Provide the [x, y] coordinate of the cell's center where the given text is located.  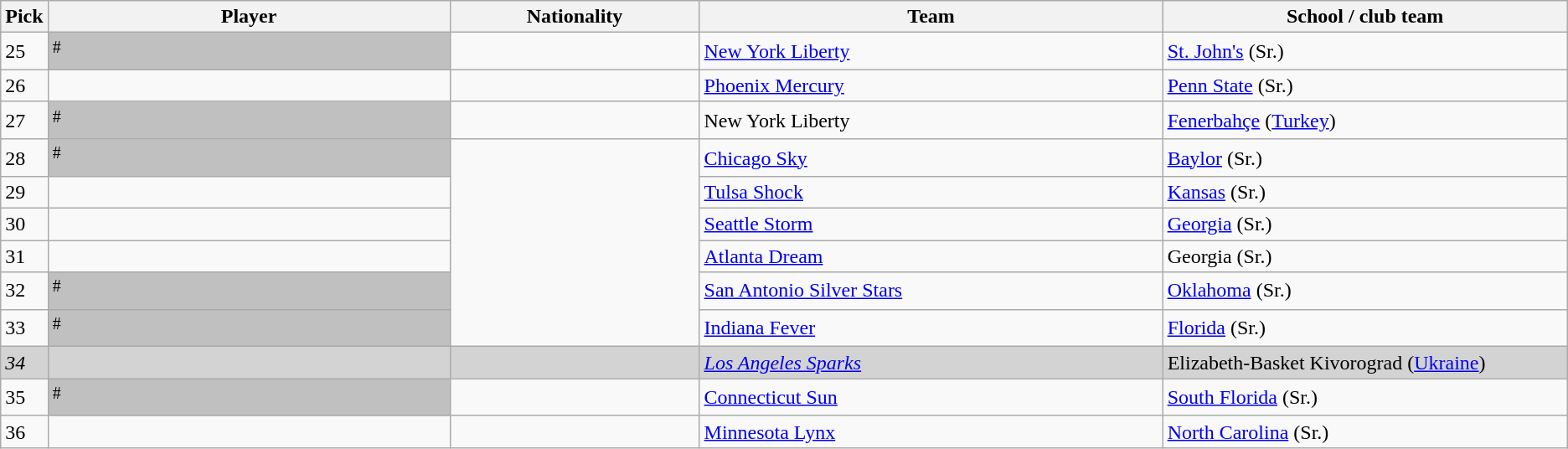
Kansas (Sr.) [1365, 193]
School / club team [1365, 17]
South Florida (Sr.) [1365, 397]
Team [931, 17]
Florida (Sr.) [1365, 328]
Connecticut Sun [931, 397]
26 [24, 85]
31 [24, 256]
34 [24, 363]
36 [24, 431]
32 [24, 292]
35 [24, 397]
28 [24, 157]
San Antonio Silver Stars [931, 292]
Elizabeth-Basket Kivorograd (Ukraine) [1365, 363]
St. John's (Sr.) [1365, 52]
Baylor (Sr.) [1365, 157]
Seattle Storm [931, 224]
Chicago Sky [931, 157]
Phoenix Mercury [931, 85]
30 [24, 224]
Indiana Fever [931, 328]
Oklahoma (Sr.) [1365, 292]
Penn State (Sr.) [1365, 85]
North Carolina (Sr.) [1365, 431]
29 [24, 193]
27 [24, 121]
Pick [24, 17]
Fenerbahçe (Turkey) [1365, 121]
25 [24, 52]
Atlanta Dream [931, 256]
33 [24, 328]
Nationality [575, 17]
Los Angeles Sparks [931, 363]
Minnesota Lynx [931, 431]
Player [249, 17]
Tulsa Shock [931, 193]
